Identify which cell holds the provided text, then report its (x, y) central coordinate. 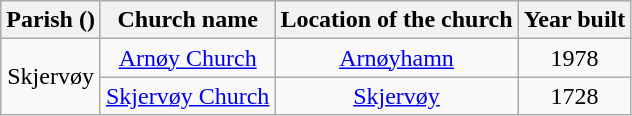
1978 (574, 58)
Year built (574, 20)
Arnøy Church (187, 58)
1728 (574, 96)
Skjervøy Church (187, 96)
Arnøyhamn (396, 58)
Parish () (51, 20)
Church name (187, 20)
Location of the church (396, 20)
